Identify which cell holds the provided text, then report its (x, y) central coordinate. 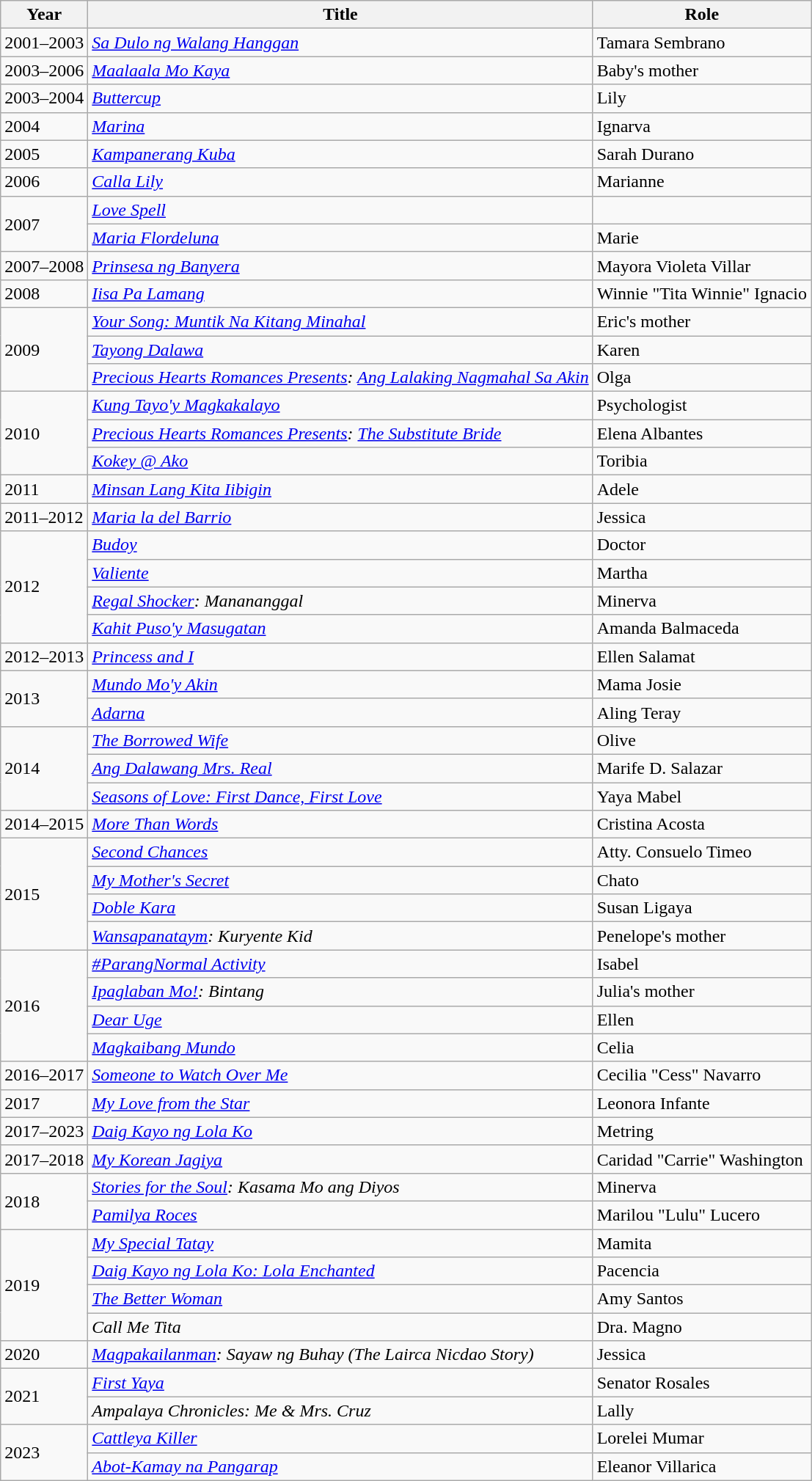
Isabel (701, 964)
Magpakailanman: Sayaw ng Buhay (The Lairca Nicdao Story) (340, 1355)
Lorelei Mumar (701, 1438)
Mayora Violeta Villar (701, 266)
The Better Woman (340, 1299)
Dra. Magno (701, 1327)
Stories for the Soul: Kasama Mo ang Diyos (340, 1187)
2008 (44, 293)
2001–2003 (44, 43)
Someone to Watch Over Me (340, 1075)
Senator Rosales (701, 1383)
Magkaibang Mundo (340, 1047)
Cecilia "Cess" Navarro (701, 1075)
2019 (44, 1285)
Eleanor Villarica (701, 1466)
Ellen (701, 1020)
2017–2023 (44, 1131)
Pamilya Roces (340, 1215)
Lally (701, 1411)
2011 (44, 489)
Caridad "Carrie" Washington (701, 1159)
Metring (701, 1131)
Lily (701, 98)
Daig Kayo ng Lola Ko: Lola Enchanted (340, 1271)
#ParangNormal Activity (340, 964)
Love Spell (340, 210)
2021 (44, 1397)
Marilou "Lulu" Lucero (701, 1215)
Calla Lily (340, 182)
Ellen Salamat (701, 657)
Aling Teray (701, 712)
Marife D. Salazar (701, 768)
2018 (44, 1201)
Marianne (701, 182)
Daig Kayo ng Lola Ko (340, 1131)
Mama Josie (701, 684)
Marina (340, 126)
Winnie "Tita Winnie" Ignacio (701, 293)
Budoy (340, 545)
Atty. Consuelo Timeo (701, 852)
Princess and I (340, 657)
2012 (44, 587)
2007 (44, 224)
Minsan Lang Kita Iibigin (340, 489)
Buttercup (340, 98)
Kampanerang Kuba (340, 154)
Cattleya Killer (340, 1438)
2007–2008 (44, 266)
Ang Dalawang Mrs. Real (340, 768)
Doble Kara (340, 908)
Title (340, 15)
2017 (44, 1103)
My Love from the Star (340, 1103)
Kokey @ Ako (340, 461)
Iisa Pa Lamang (340, 293)
Year (44, 15)
2016–2017 (44, 1075)
2014–2015 (44, 824)
2015 (44, 894)
Elena Albantes (701, 434)
2003–2004 (44, 98)
Maria la del Barrio (340, 517)
2011–2012 (44, 517)
Yaya Mabel (701, 796)
Regal Shocker: Manananggal (340, 601)
The Borrowed Wife (340, 740)
2016 (44, 1006)
Sarah Durano (701, 154)
Seasons of Love: First Dance, First Love (340, 796)
Call Me Tita (340, 1327)
Karen (701, 350)
Adele (701, 489)
Baby's mother (701, 70)
Maria Flordeluna (340, 238)
Chato (701, 880)
Dear Uge (340, 1020)
2009 (44, 349)
My Mother's Secret (340, 880)
Psychologist (701, 406)
Second Chances (340, 852)
Cristina Acosta (701, 824)
Toribia (701, 461)
Julia's mother (701, 992)
Abot-Kamay na Pangarap (340, 1466)
Olga (701, 378)
2017–2018 (44, 1159)
Adarna (340, 712)
2003–2006 (44, 70)
Pacencia (701, 1271)
Doctor (701, 545)
2004 (44, 126)
2013 (44, 698)
Sa Dulo ng Walang Hanggan (340, 43)
Prinsesa ng Banyera (340, 266)
2005 (44, 154)
Eric's mother (701, 321)
Kahit Puso'y Masugatan (340, 629)
2006 (44, 182)
Precious Hearts Romances Presents: The Substitute Bride (340, 434)
Amanda Balmaceda (701, 629)
Leonora Infante (701, 1103)
Ignarva (701, 126)
Mamita (701, 1243)
Olive (701, 740)
Amy Santos (701, 1299)
Your Song: Muntik Na Kitang Minahal (340, 321)
Tayong Dalawa (340, 350)
2012–2013 (44, 657)
My Special Tatay (340, 1243)
2020 (44, 1355)
Maalaala Mo Kaya (340, 70)
Wansapanataym: Kuryente Kid (340, 936)
2010 (44, 434)
2023 (44, 1452)
Celia (701, 1047)
Susan Ligaya (701, 908)
Ampalaya Chronicles: Me & Mrs. Cruz (340, 1411)
Marie (701, 238)
2014 (44, 768)
Valiente (340, 573)
Tamara Sembrano (701, 43)
More Than Words (340, 824)
First Yaya (340, 1383)
My Korean Jagiya (340, 1159)
Role (701, 15)
Martha (701, 573)
Ipaglaban Mo!: Bintang (340, 992)
Penelope's mother (701, 936)
Precious Hearts Romances Presents: Ang Lalaking Nagmahal Sa Akin (340, 378)
Kung Tayo'y Magkakalayo (340, 406)
Mundo Mo'y Akin (340, 684)
